Provide the [x, y] coordinate of the cell's center where the given text is located.  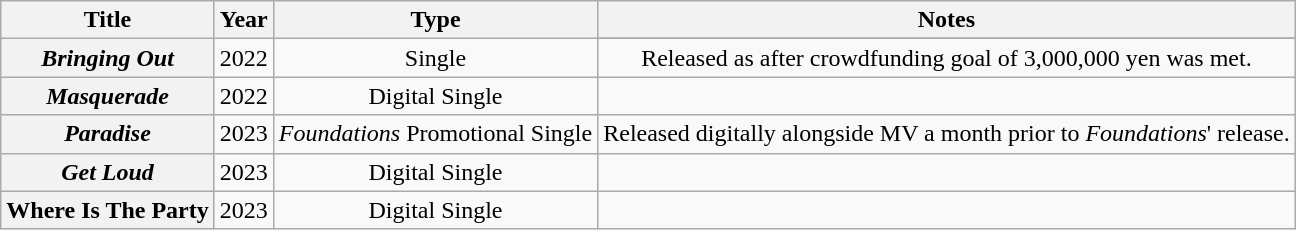
Year [244, 20]
Released digitally alongside MV a month prior to Foundations' release. [947, 134]
Notes [947, 20]
Single [435, 58]
Get Loud [108, 172]
Bringing Out [108, 58]
Masquerade [108, 96]
Where Is The Party [108, 210]
Foundations Promotional Single [435, 134]
Title [108, 20]
Type [435, 20]
Paradise [108, 134]
Released as after crowdfunding goal of 3,000,000 yen was met. [947, 58]
